Detect which cell encompasses the target text, then output its [X, Y] center coordinate. 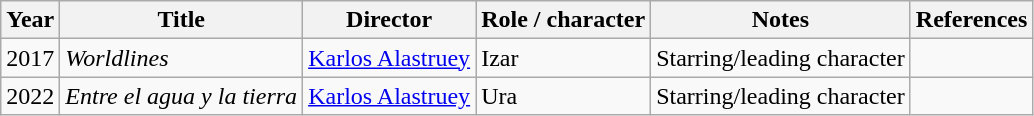
Title [182, 20]
Entre el agua y la tierra [182, 96]
Year [30, 20]
Notes [781, 20]
Ura [564, 96]
2022 [30, 96]
Izar [564, 58]
Director [390, 20]
2017 [30, 58]
Role / character [564, 20]
Worldlines [182, 58]
References [972, 20]
